Extract the [X, Y] coordinate from the center of the cell holding the provided text.  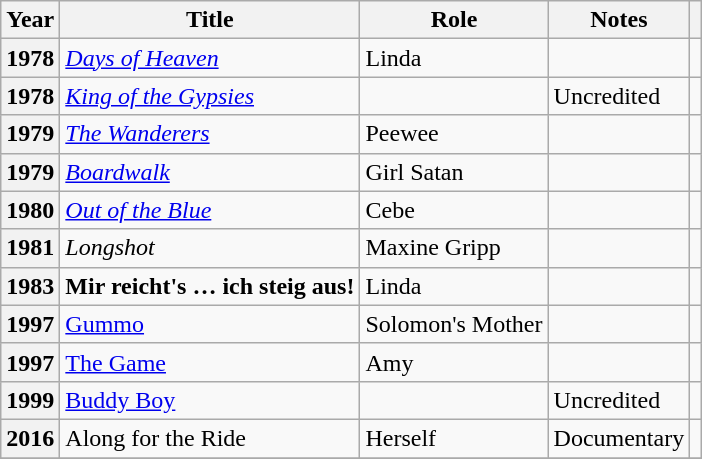
Boardwalk [210, 172]
Longshot [210, 248]
1983 [30, 286]
Days of Heaven [210, 58]
The Game [210, 362]
Amy [454, 362]
Buddy Boy [210, 400]
Girl Satan [454, 172]
1981 [30, 248]
Year [30, 20]
Solomon's Mother [454, 324]
Gummo [210, 324]
Cebe [454, 210]
2016 [30, 438]
Maxine Gripp [454, 248]
Herself [454, 438]
Out of the Blue [210, 210]
The Wanderers [210, 134]
King of the Gypsies [210, 96]
Role [454, 20]
Title [210, 20]
Along for the Ride [210, 438]
Peewee [454, 134]
1999 [30, 400]
Notes [619, 20]
Documentary [619, 438]
Mir reicht's … ich steig aus! [210, 286]
1980 [30, 210]
